Search for the cell housing the specified text and yield its [X, Y] center coordinate. 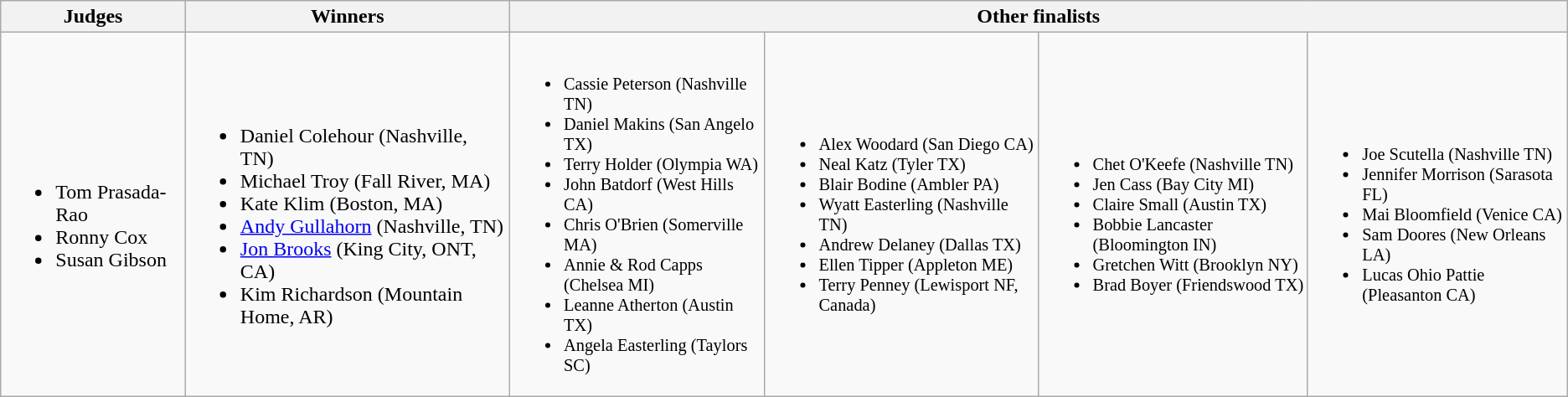
Joe Scutella (Nashville TN)Jennifer Morrison (Sarasota FL)Mai Bloomfield (Venice CA)Sam Doores (New Orleans LA)Lucas Ohio Pattie (Pleasanton CA) [1437, 214]
Winners [347, 17]
Other finalists [1039, 17]
Judges [94, 17]
Tom Prasada-RaoRonny CoxSusan Gibson [94, 214]
